For the text-containing cell, return its midpoint in (x, y) coordinate format. 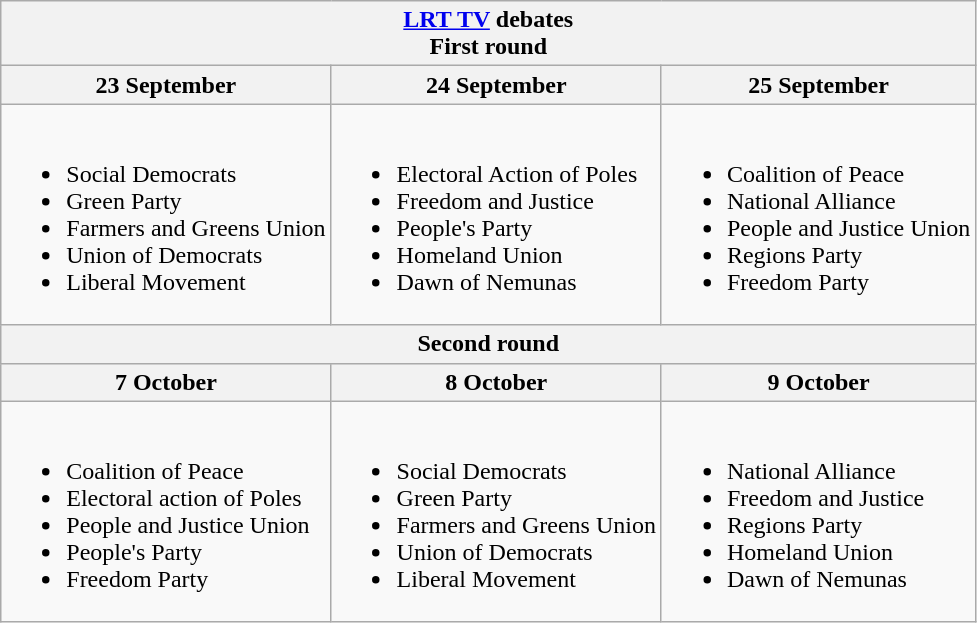
9 October (818, 382)
Coalition of PeaceElectoral action of PolesPeople and Justice UnionPeople's PartyFreedom Party (166, 512)
Coalition of PeaceNational AlliancePeople and Justice UnionRegions PartyFreedom Party (818, 214)
7 October (166, 382)
Second round (488, 344)
25 September (818, 85)
Electoral Action of PolesFreedom and JusticePeople's PartyHomeland UnionDawn of Nemunas (496, 214)
8 October (496, 382)
23 September (166, 85)
24 September (496, 85)
National AllianceFreedom and JusticeRegions PartyHomeland UnionDawn of Nemunas (818, 512)
LRT TV debatesFirst round (488, 34)
